Find where the given text appears and provide that cell's center as [x, y] coordinate. 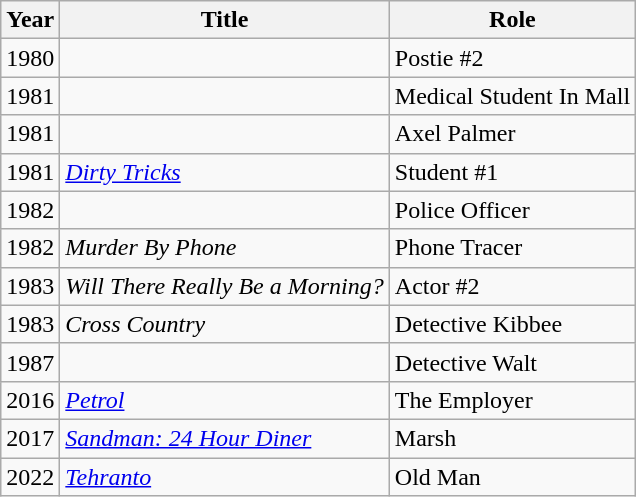
Tehranto [224, 477]
Dirty Tricks [224, 172]
Police Officer [512, 210]
Marsh [512, 438]
1987 [30, 362]
Role [512, 20]
Will There Really Be a Morning? [224, 286]
Murder By Phone [224, 248]
Phone Tracer [512, 248]
Old Man [512, 477]
Detective Walt [512, 362]
Petrol [224, 400]
Title [224, 20]
Medical Student In Mall [512, 96]
Cross Country [224, 324]
Detective Kibbee [512, 324]
Actor #2 [512, 286]
2022 [30, 477]
2017 [30, 438]
2016 [30, 400]
Axel Palmer [512, 134]
Sandman: 24 Hour Diner [224, 438]
The Employer [512, 400]
Year [30, 20]
Student #1 [512, 172]
Postie #2 [512, 58]
1980 [30, 58]
